Return the (X, Y) coordinate for the center point of the cell that contains the specified text.  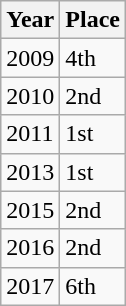
2009 (30, 58)
2015 (30, 210)
Year (30, 20)
6th (93, 286)
2013 (30, 172)
Place (93, 20)
2011 (30, 134)
2017 (30, 286)
4th (93, 58)
2016 (30, 248)
2010 (30, 96)
